Pinpoint the cell where the given text exists, returning its (x, y) midpoint coordinate. 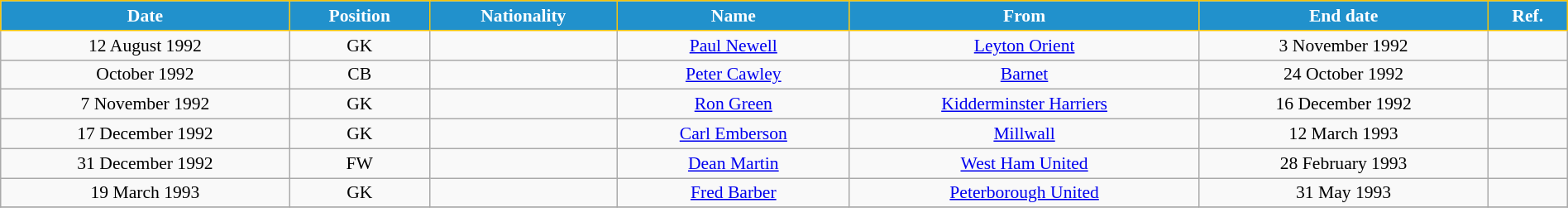
Kidderminster Harriers (1024, 104)
Date (146, 16)
19 March 1993 (146, 193)
12 August 1992 (146, 46)
3 November 1992 (1343, 46)
Position (359, 16)
Dean Martin (733, 163)
CB (359, 75)
From (1024, 16)
31 May 1993 (1343, 193)
Ron Green (733, 104)
Peterborough United (1024, 193)
16 December 1992 (1343, 104)
End date (1343, 16)
Barnet (1024, 75)
7 November 1992 (146, 104)
FW (359, 163)
24 October 1992 (1343, 75)
Ref. (1527, 16)
31 December 1992 (146, 163)
17 December 1992 (146, 134)
Nationality (523, 16)
October 1992 (146, 75)
Peter Cawley (733, 75)
Fred Barber (733, 193)
West Ham United (1024, 163)
12 March 1993 (1343, 134)
Name (733, 16)
Millwall (1024, 134)
28 February 1993 (1343, 163)
Carl Emberson (733, 134)
Leyton Orient (1024, 46)
Paul Newell (733, 46)
